Pinpoint the cell where the given text exists, returning its [X, Y] midpoint coordinate. 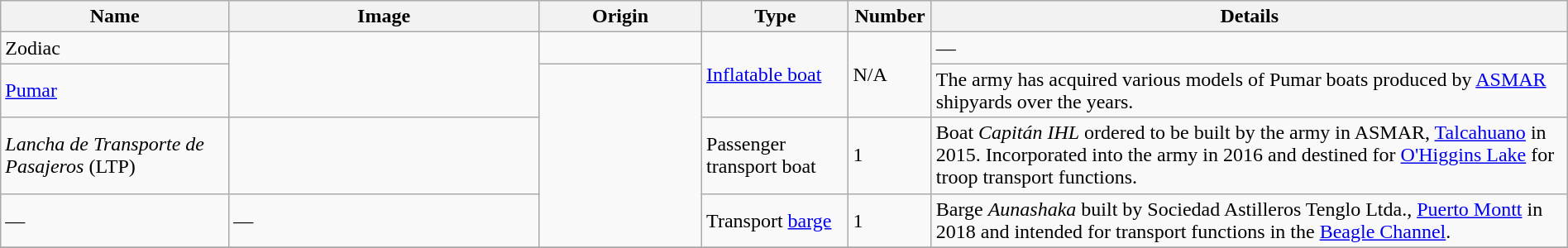
N/A [890, 74]
Barge Aunashaka built by Sociedad Astilleros Tenglo Ltda., Puerto Montt in 2018 and intended for transport functions in the Beagle Channel. [1249, 220]
Pumar [115, 91]
Origin [620, 17]
Inflatable boat [776, 74]
The army has acquired various models of Pumar boats produced by ASMAR shipyards over the years. [1249, 91]
Passenger transport boat [776, 155]
Number [890, 17]
Image [384, 17]
Name [115, 17]
Type [776, 17]
Details [1249, 17]
Zodiac [115, 48]
Transport barge [776, 220]
Lancha de Transporte de Pasajeros (LTP) [115, 155]
